Detect which cell encompasses the target text, then output its (X, Y) center coordinate. 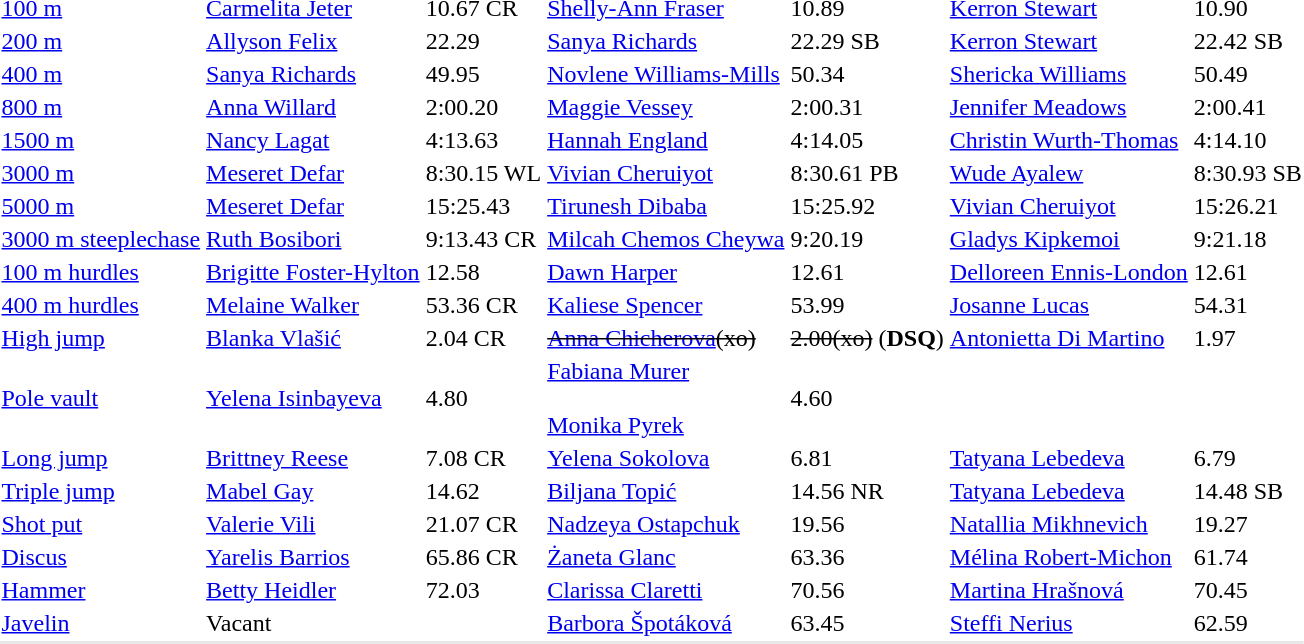
4:14.10 (1248, 140)
7.08 CR (484, 458)
15:25.92 (867, 206)
14.62 (484, 491)
1.97 (1248, 338)
Triple jump (101, 491)
70.45 (1248, 590)
3000 m (101, 173)
Novlene Williams-Mills (666, 74)
Tirunesh Dibaba (666, 206)
1500 m (101, 140)
5000 m (101, 206)
Shot put (101, 524)
Ruth Bosibori (314, 239)
Long jump (101, 458)
21.07 CR (484, 524)
9:20.19 (867, 239)
22.42 SB (1248, 41)
Dawn Harper (666, 272)
15:26.21 (1248, 206)
8:30.61 PB (867, 173)
Allyson Felix (314, 41)
8:30.15 WL (484, 173)
62.59 (1248, 623)
Christin Wurth-Thomas (1068, 140)
22.29 (484, 41)
15:25.43 (484, 206)
Gladys Kipkemoi (1068, 239)
Hannah England (666, 140)
Biljana Topić (666, 491)
Javelin (101, 623)
2:00.31 (867, 107)
Jennifer Meadows (1068, 107)
54.31 (1248, 305)
Kerron Stewart (1068, 41)
Yelena Sokolova (666, 458)
4.80 (484, 398)
49.95 (484, 74)
9:21.18 (1248, 239)
400 m hurdles (101, 305)
65.86 CR (484, 557)
Clarissa Claretti (666, 590)
22.29 SB (867, 41)
19.56 (867, 524)
Milcah Chemos Cheywa (666, 239)
400 m (101, 74)
Brigitte Foster-Hylton (314, 272)
Natallia Mikhnevich (1068, 524)
12.58 (484, 272)
Żaneta Glanc (666, 557)
Pole vault (101, 398)
Blanka Vlašić (314, 338)
61.74 (1248, 557)
63.45 (867, 623)
70.56 (867, 590)
Delloreen Ennis-London (1068, 272)
14.56 NR (867, 491)
Wude Ayalew (1068, 173)
14.48 SB (1248, 491)
Martina Hrašnová (1068, 590)
Anna Chicherova(xo) (666, 338)
Mabel Gay (314, 491)
9:13.43 CR (484, 239)
8:30.93 SB (1248, 173)
Maggie Vessey (666, 107)
100 m hurdles (101, 272)
3000 m steeplechase (101, 239)
4.60 (867, 398)
2:00.41 (1248, 107)
50.34 (867, 74)
Josanne Lucas (1068, 305)
Barbora Špotáková (666, 623)
Melaine Walker (314, 305)
63.36 (867, 557)
2.00(xo) (DSQ) (867, 338)
Hammer (101, 590)
Yarelis Barrios (314, 557)
High jump (101, 338)
50.49 (1248, 74)
6.81 (867, 458)
Betty Heidler (314, 590)
Vacant (314, 623)
Shericka Williams (1068, 74)
Antonietta Di Martino (1068, 338)
200 m (101, 41)
2:00.20 (484, 107)
Brittney Reese (314, 458)
Kaliese Spencer (666, 305)
800 m (101, 107)
Valerie Vili (314, 524)
4:14.05 (867, 140)
19.27 (1248, 524)
Nadzeya Ostapchuk (666, 524)
Steffi Nerius (1068, 623)
Mélina Robert-Michon (1068, 557)
Discus (101, 557)
2.04 CR (484, 338)
72.03 (484, 590)
Anna Willard (314, 107)
53.99 (867, 305)
4:13.63 (484, 140)
53.36 CR (484, 305)
Yelena Isinbayeva (314, 398)
Nancy Lagat (314, 140)
Fabiana MurerMonika Pyrek (666, 398)
6.79 (1248, 458)
